Search for the cell housing the specified text and yield its [x, y] center coordinate. 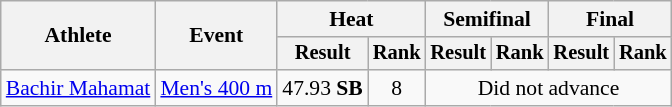
Athlete [78, 36]
Heat [351, 19]
Did not advance [548, 88]
Men's 400 m [216, 88]
47.93 SB [322, 88]
Final [610, 19]
Event [216, 36]
Bachir Mahamat [78, 88]
8 [397, 88]
Semifinal [486, 19]
